Identify which cell holds the provided text, then report its [X, Y] central coordinate. 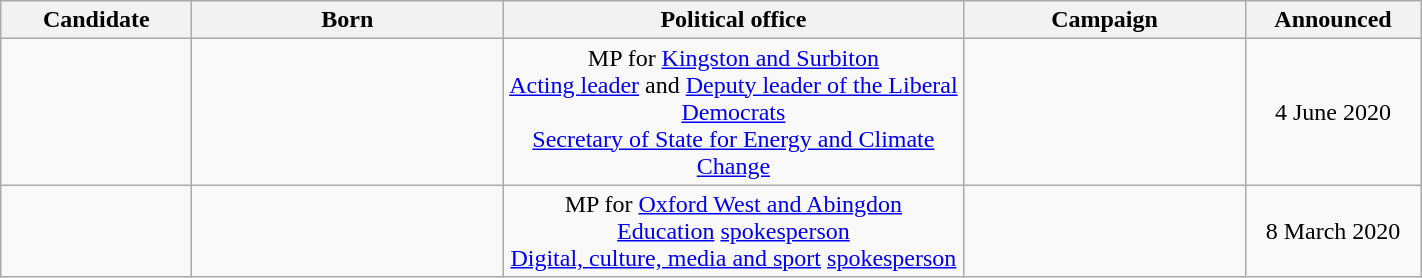
Campaign [1104, 20]
MP for Oxford West and Abingdon Education spokesperson Digital, culture, media and sport spokesperson [734, 231]
8 March 2020 [1333, 231]
Political office [734, 20]
Announced [1333, 20]
Born [348, 20]
MP for Kingston and Surbiton Acting leader and Deputy leader of the Liberal Democrats Secretary of State for Energy and Climate Change [734, 112]
Candidate [96, 20]
4 June 2020 [1333, 112]
